Locate the cell with the specified text and output its (x, y) center coordinate. 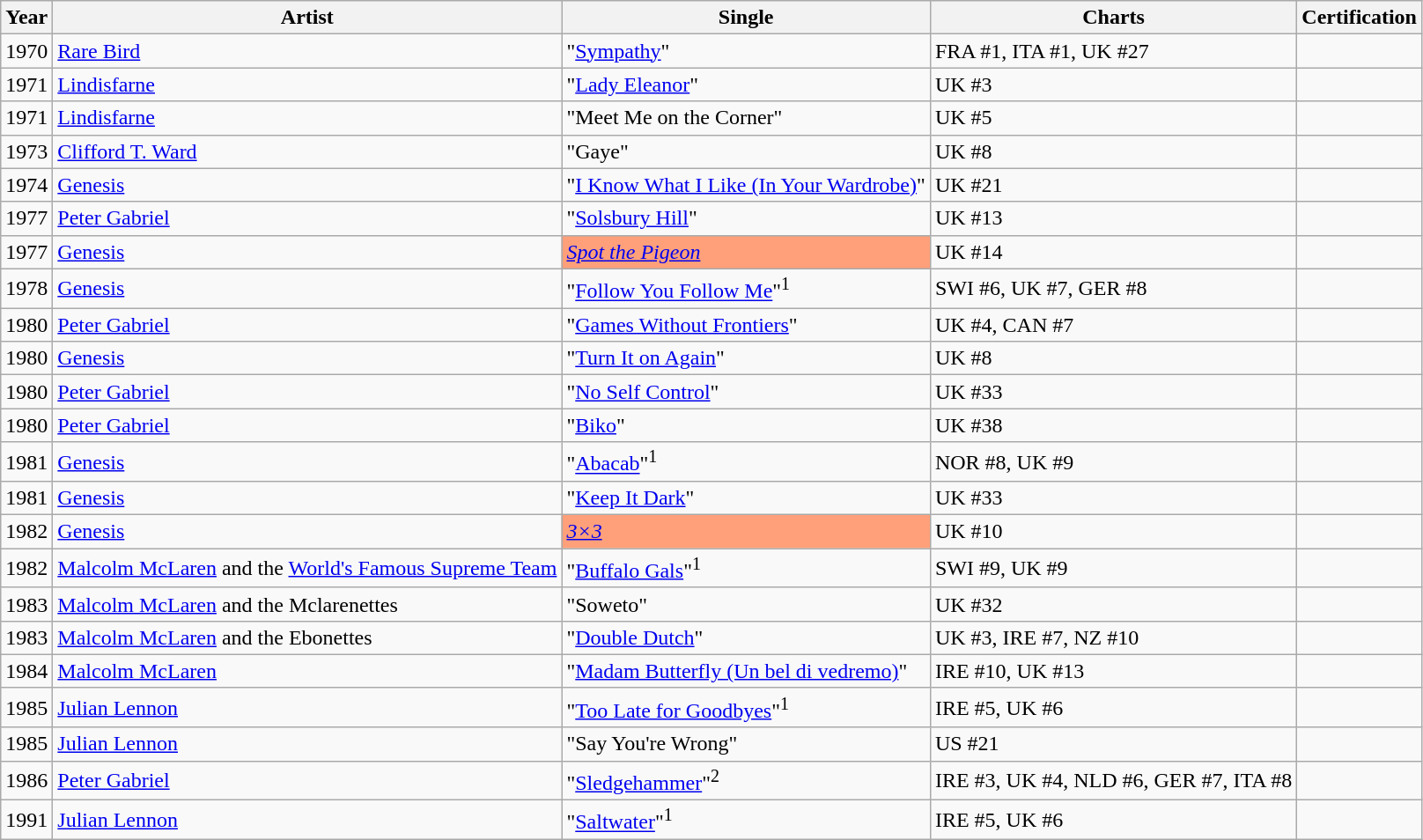
Single (746, 18)
Certification (1360, 18)
SWI #6, UK #7, GER #8 (1113, 289)
1986 (26, 780)
UK #21 (1113, 185)
UK #5 (1113, 118)
UK #14 (1113, 252)
"Solsbury Hill" (746, 218)
"Buffalo Gals"1 (746, 569)
"Sledgehammer"2 (746, 780)
"Gaye" (746, 151)
"Games Without Frontiers" (746, 325)
Malcolm McLaren and the World's Famous Supreme Team (307, 569)
"Follow You Follow Me"1 (746, 289)
UK #10 (1113, 532)
FRA #1, ITA #1, UK #27 (1113, 51)
UK #38 (1113, 425)
"Meet Me on the Corner" (746, 118)
"No Self Control" (746, 392)
1973 (26, 151)
Artist (307, 18)
Spot the Pigeon (746, 252)
"I Know What I Like (In Your Wardrobe)" (746, 185)
1974 (26, 185)
"Abacab"1 (746, 461)
"Lady Eleanor" (746, 85)
Clifford T. Ward (307, 151)
Rare Bird (307, 51)
1970 (26, 51)
UK #13 (1113, 218)
Malcolm McLaren and the Mclarenettes (307, 604)
US #21 (1113, 744)
1991 (26, 821)
UK #3, IRE #7, NZ #10 (1113, 637)
"Sympathy" (746, 51)
"Biko" (746, 425)
IRE #10, UK #13 (1113, 671)
Year (26, 18)
Malcolm McLaren (307, 671)
"Say You're Wrong" (746, 744)
Malcolm McLaren and the Ebonettes (307, 637)
"Saltwater"1 (746, 821)
1984 (26, 671)
"Too Late for Goodbyes"1 (746, 708)
SWI #9, UK #9 (1113, 569)
UK #32 (1113, 604)
Charts (1113, 18)
IRE #3, UK #4, NLD #6, GER #7, ITA #8 (1113, 780)
"Soweto" (746, 604)
"Madam Butterfly (Un bel di vedremo)" (746, 671)
3×3 (746, 532)
NOR #8, UK #9 (1113, 461)
"Double Dutch" (746, 637)
"Keep It Dark" (746, 498)
"Turn It on Again" (746, 358)
UK #3 (1113, 85)
1978 (26, 289)
UK #4, CAN #7 (1113, 325)
